Output the (X, Y) coordinate of the center of the cell containing the given text.  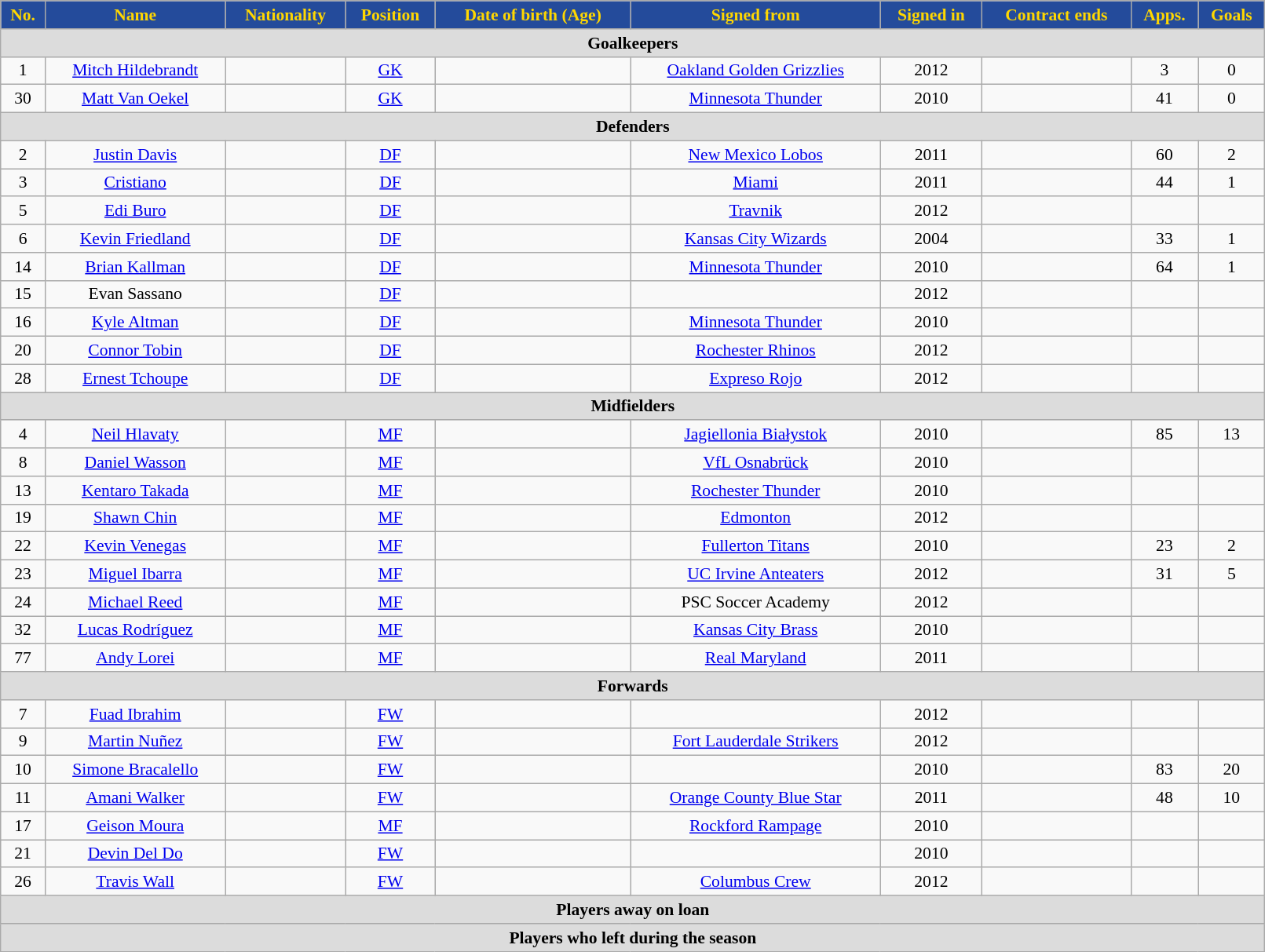
Miguel Ibarra (135, 574)
Ernest Tchoupe (135, 378)
Players who left during the season (633, 938)
Position (390, 15)
Goals (1231, 15)
Mitch Hildebrandt (135, 71)
Oakland Golden Grizzlies (755, 71)
8 (24, 462)
Evan Sassano (135, 294)
Rockford Rampage (755, 826)
Brian Kallman (135, 267)
Kevin Friedland (135, 239)
6 (24, 239)
Edi Buro (135, 211)
Expreso Rojo (755, 378)
64 (1164, 267)
4 (24, 435)
32 (24, 630)
Martin Nuñez (135, 742)
Defenders (633, 127)
Kentaro Takada (135, 491)
48 (1164, 798)
22 (24, 546)
Lucas Rodríguez (135, 630)
Apps. (1164, 15)
Contract ends (1057, 15)
Nationality (286, 15)
14 (24, 267)
44 (1164, 183)
26 (24, 882)
Travis Wall (135, 882)
New Mexico Lobos (755, 155)
Goalkeepers (633, 43)
Rochester Thunder (755, 491)
21 (24, 854)
Jagiellonia Białystok (755, 435)
Amani Walker (135, 798)
Rochester Rhinos (755, 351)
Kansas City Wizards (755, 239)
Forwards (633, 686)
85 (1164, 435)
19 (24, 518)
Travnik (755, 211)
83 (1164, 770)
Fuad Ibrahim (135, 714)
Kevin Venegas (135, 546)
Orange County Blue Star (755, 798)
41 (1164, 99)
2004 (931, 239)
Signed from (755, 15)
7 (24, 714)
Simone Bracalello (135, 770)
VfL Osnabrück (755, 462)
Columbus Crew (755, 882)
Shawn Chin (135, 518)
UC Irvine Anteaters (755, 574)
11 (24, 798)
Matt Van Oekel (135, 99)
Justin Davis (135, 155)
Signed in (931, 15)
17 (24, 826)
60 (1164, 155)
Kansas City Brass (755, 630)
Edmonton (755, 518)
31 (1164, 574)
Name (135, 15)
No. (24, 15)
Fullerton Titans (755, 546)
Devin Del Do (135, 854)
9 (24, 742)
Connor Tobin (135, 351)
Players away on loan (633, 910)
24 (24, 602)
28 (24, 378)
Date of birth (Age) (532, 15)
Geison Moura (135, 826)
Neil Hlavaty (135, 435)
Miami (755, 183)
15 (24, 294)
Kyle Altman (135, 323)
16 (24, 323)
Cristiano (135, 183)
Midfielders (633, 407)
Andy Lorei (135, 658)
Daniel Wasson (135, 462)
PSC Soccer Academy (755, 602)
Michael Reed (135, 602)
Fort Lauderdale Strikers (755, 742)
33 (1164, 239)
Real Maryland (755, 658)
77 (24, 658)
30 (24, 99)
